From the cell containing the given text, extract its center point as (X, Y) coordinate. 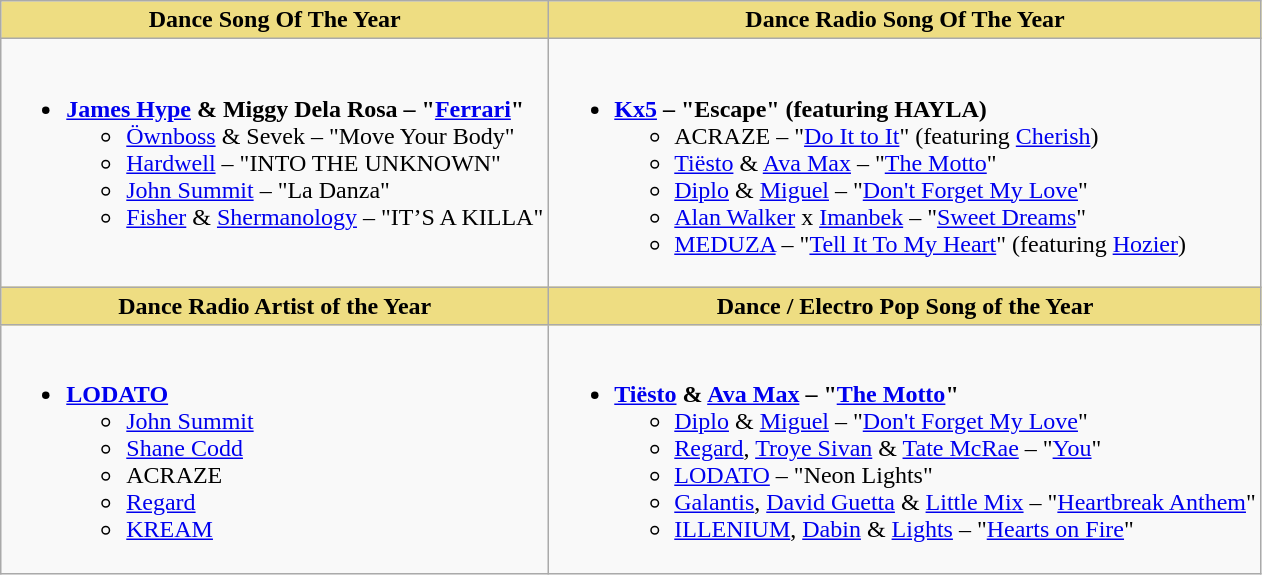
Dance Song Of The Year (275, 20)
Dance / Electro Pop Song of the Year (906, 306)
Dance Radio Artist of the Year (275, 306)
Dance Radio Song Of The Year (906, 20)
LODATOJohn SummitShane CoddACRAZERegardKREAM (275, 449)
